Detect which cell encompasses the target text, then output its (X, Y) center coordinate. 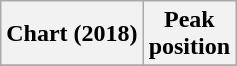
Chart (2018) (72, 34)
Peakposition (189, 34)
